Provide the [X, Y] coordinate of the cell's center where the given text is located.  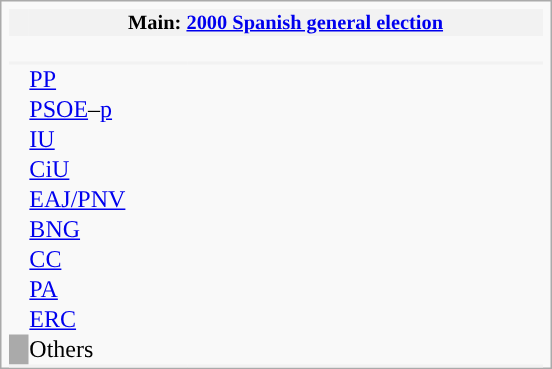
EAJ/PNV [108, 200]
BNG [108, 230]
Others [108, 350]
Main: 2000 Spanish general election [286, 22]
PA [108, 290]
IU [108, 140]
CiU [108, 170]
CC [108, 260]
PSOE–p [108, 110]
ERC [108, 320]
PP [108, 80]
